Detect which cell encompasses the target text, then output its (X, Y) center coordinate. 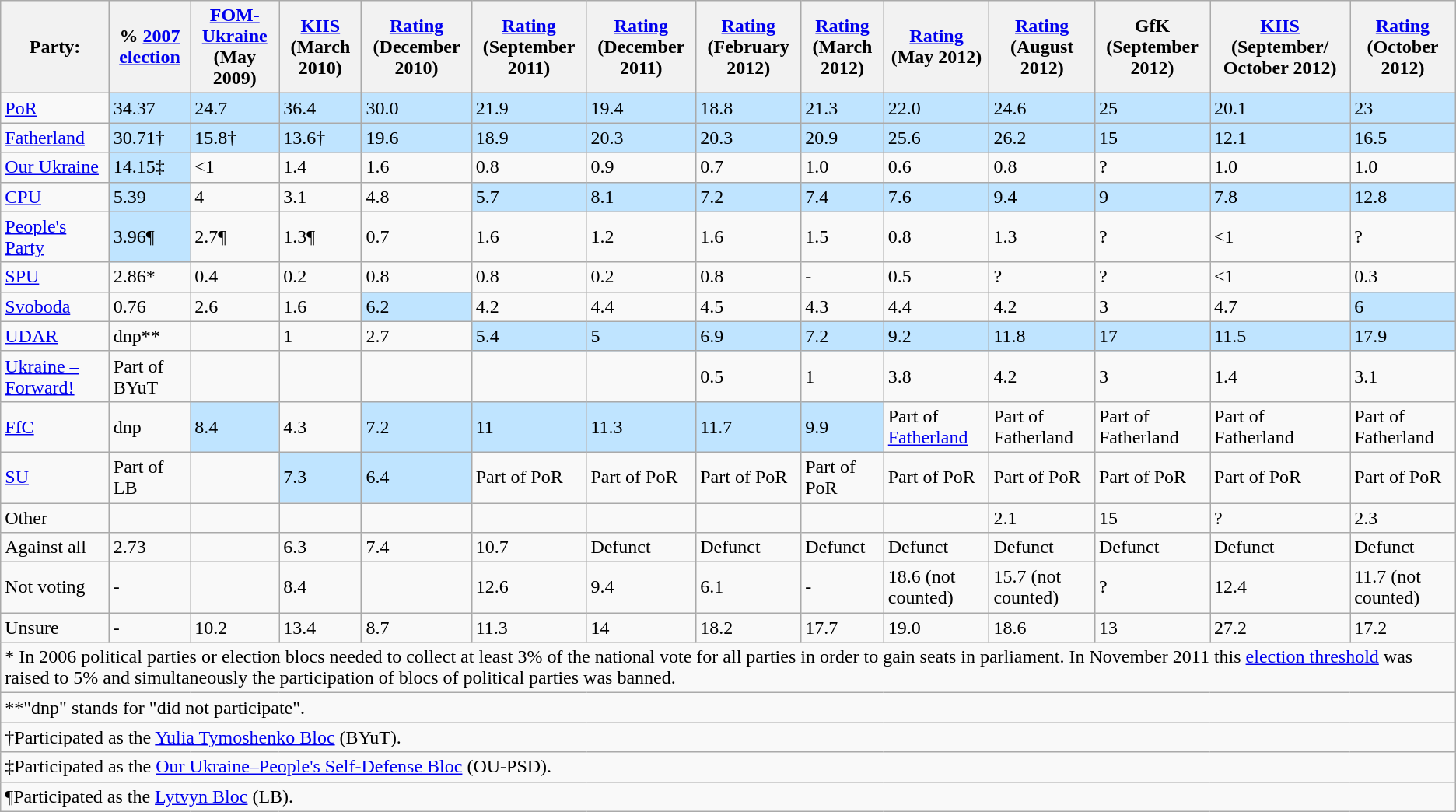
21.3 (843, 108)
36.4 (320, 108)
8.1 (641, 197)
4.8 (417, 197)
25.6 (936, 138)
0.4 (235, 277)
0.3 (1403, 277)
% 2007 election (149, 47)
19.4 (641, 108)
2.3 (1403, 517)
Our Ukraine (55, 167)
2.73 (149, 548)
11.7 (not counted) (1403, 588)
6.9 (748, 336)
12.1 (1280, 138)
10.2 (235, 628)
2.6 (235, 306)
23 (1403, 108)
GfK(September 2012) (1152, 47)
9.2 (936, 336)
17.2 (1403, 628)
11.8 (1042, 336)
17 (1152, 336)
Unsure (55, 628)
0.9 (641, 167)
20.9 (843, 138)
20.1 (1280, 108)
3.8 (936, 376)
Svoboda (55, 306)
Party: (55, 47)
2.7¶ (235, 236)
4 (235, 197)
KIIS(September/ October 2012) (1280, 47)
People's Party (55, 236)
Other (55, 517)
6.1 (748, 588)
16.5 (1403, 138)
5.7 (529, 197)
24.6 (1042, 108)
5.39 (149, 197)
21.9 (529, 108)
14.15‡ (149, 167)
17.9 (1403, 336)
1.3 (1042, 236)
Rating(September 2011) (529, 47)
6 (1403, 306)
10.7 (529, 548)
‡Participated as the Our Ukraine–People's Self-Defense Bloc (OU-PSD). (728, 767)
12.6 (529, 588)
22.0 (936, 108)
dnp** (149, 336)
13.6† (320, 138)
2.1 (1042, 517)
8.7 (417, 628)
5.4 (529, 336)
15.7 (not counted) (1042, 588)
2.86* (149, 277)
1.3¶ (320, 236)
11.7 (748, 426)
Rating(December 2010) (417, 47)
30.0 (417, 108)
0.76 (149, 306)
7.6 (936, 197)
18.6 (not counted) (936, 588)
15.8† (235, 138)
24.7 (235, 108)
6.3 (320, 548)
UDAR (55, 336)
34.37 (149, 108)
Rating(December 2011) (641, 47)
FOM-Ukraine(May 2009) (235, 47)
1.2 (641, 236)
12.8 (1403, 197)
†Participated as the Yulia Tymoshenko Bloc (BYuT). (728, 737)
PoR (55, 108)
12.4 (1280, 588)
19.0 (936, 628)
18.2 (748, 628)
¶Participated as the Lytvyn Bloc (LB). (728, 796)
4.5 (748, 306)
26.2 (1042, 138)
6.2 (417, 306)
SPU (55, 277)
FfC (55, 426)
9.9 (843, 426)
2.7 (417, 336)
dnp (149, 426)
Rating(February 2012) (748, 47)
**"dnp" stands for "did not participate". (728, 708)
Fatherland (55, 138)
18.8 (748, 108)
Not voting (55, 588)
18.9 (529, 138)
CPU (55, 197)
4.7 (1280, 306)
SU (55, 478)
Part of BYuT (149, 376)
7.8 (1280, 197)
Rating(August 2012) (1042, 47)
1.5 (843, 236)
0.6 (936, 167)
13 (1152, 628)
Rating(October 2012) (1403, 47)
KIIS(March 2010) (320, 47)
3.96¶ (149, 236)
Against all (55, 548)
5 (641, 336)
9 (1152, 197)
14 (641, 628)
27.2 (1280, 628)
17.7 (843, 628)
11.5 (1280, 336)
Rating(March 2012) (843, 47)
19.6 (417, 138)
7.3 (320, 478)
6.4 (417, 478)
13.4 (320, 628)
18.6 (1042, 628)
11 (529, 426)
Part of LB (149, 478)
Rating(May 2012) (936, 47)
25 (1152, 108)
30.71† (149, 138)
Ukraine – Forward! (55, 376)
